Return [x, y] of the center of cell containing provided text 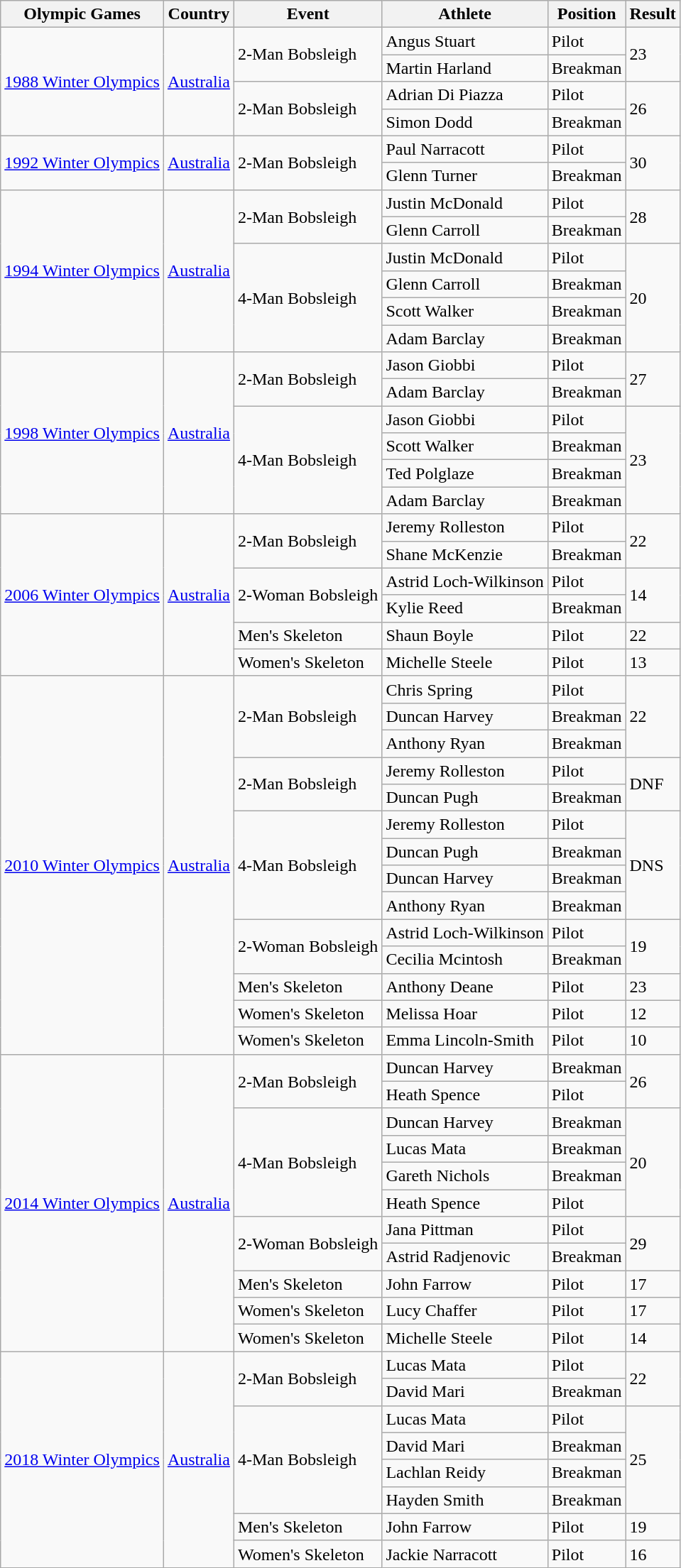
Athlete [464, 14]
Result [653, 14]
28 [653, 216]
Adrian Di Piazza [464, 95]
Glenn Turner [464, 176]
Simon Dodd [464, 122]
Paul Narracott [464, 149]
30 [653, 163]
Shane McKenzie [464, 554]
Shaun Boyle [464, 635]
Position [587, 14]
Anthony Deane [464, 987]
16 [653, 1554]
Event [307, 14]
1994 Winter Olympics [82, 270]
Chris Spring [464, 689]
27 [653, 379]
Jackie Narracott [464, 1554]
DNS [653, 865]
2018 Winter Olympics [82, 1459]
13 [653, 662]
Melissa Hoar [464, 1014]
Hayden Smith [464, 1500]
1998 Winter Olympics [82, 433]
2006 Winter Olympics [82, 595]
1992 Winter Olympics [82, 163]
2010 Winter Olympics [82, 865]
Country [199, 14]
10 [653, 1041]
Olympic Games [82, 14]
Lachlan Reidy [464, 1473]
Astrid Radjenovic [464, 1257]
Lucy Chaffer [464, 1311]
DNF [653, 784]
25 [653, 1459]
Emma Lincoln-Smith [464, 1041]
Kylie Reed [464, 608]
Gareth Nichols [464, 1175]
29 [653, 1244]
1988 Winter Olympics [82, 82]
12 [653, 1014]
2014 Winter Olympics [82, 1202]
Angus Stuart [464, 41]
Cecilia Mcintosh [464, 960]
Jana Pittman [464, 1230]
Martin Harland [464, 68]
Ted Polglaze [464, 473]
